Output the (x, y) coordinate of the center of the cell containing the given text.  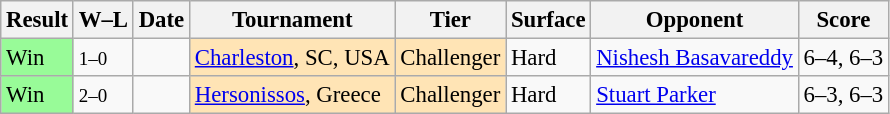
Charleston, SC, USA (292, 58)
2–0 (103, 95)
Result (38, 20)
6–3, 6–3 (843, 95)
Score (843, 20)
Nishesh Basavareddy (694, 58)
Tier (450, 20)
Tournament (292, 20)
Opponent (694, 20)
Hersonissos, Greece (292, 95)
Stuart Parker (694, 95)
1–0 (103, 58)
6–4, 6–3 (843, 58)
Surface (548, 20)
W–L (103, 20)
Date (161, 20)
